Return (X, Y) of the center of cell containing provided text 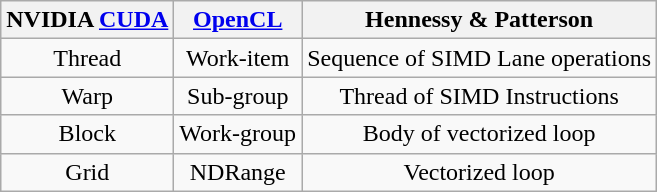
Work-group (238, 134)
Warp (88, 96)
NDRange (238, 172)
Block (88, 134)
Work-item (238, 58)
Sub-group (238, 96)
Body of vectorized loop (480, 134)
OpenCL (238, 20)
Hennessy & Patterson (480, 20)
Thread (88, 58)
NVIDIA CUDA (88, 20)
Thread of SIMD Instructions (480, 96)
Sequence of SIMD Lane operations (480, 58)
Grid (88, 172)
Vectorized loop (480, 172)
